Return the (X, Y) coordinate for the center point of the cell that contains the specified text.  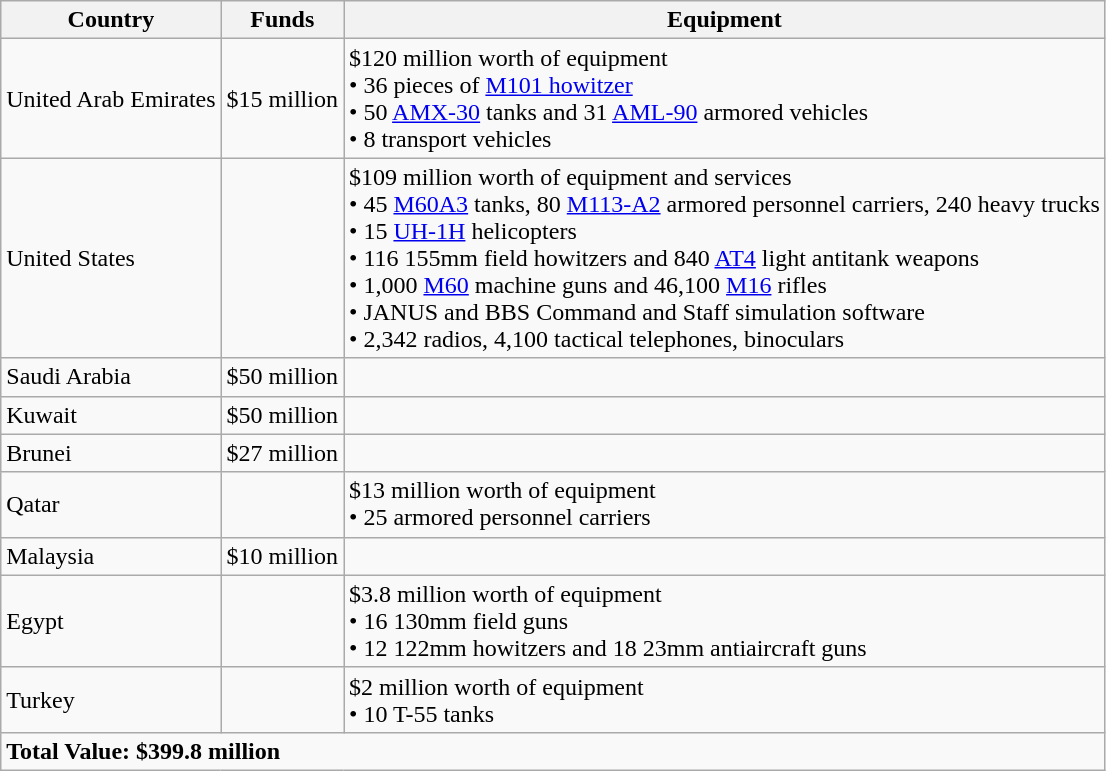
Country (111, 20)
Malaysia (111, 556)
Kuwait (111, 415)
Turkey (111, 700)
$27 million (282, 453)
$13 million worth of equipment• 25 armored personnel carriers (725, 504)
$2 million worth of equipment• 10 T-55 tanks (725, 700)
Funds (282, 20)
United Arab Emirates (111, 98)
$120 million worth of equipment• 36 pieces of M101 howitzer• 50 AMX-30 tanks and 31 AML-90 armored vehicles• 8 transport vehicles (725, 98)
United States (111, 258)
Total Value: $399.8 million (554, 751)
$10 million (282, 556)
$3.8 million worth of equipment• 16 130mm field guns• 12 122mm howitzers and 18 23mm antiaircraft guns (725, 621)
$15 million (282, 98)
Egypt (111, 621)
Qatar (111, 504)
Brunei (111, 453)
Equipment (725, 20)
Saudi Arabia (111, 377)
